Pinpoint the cell where the given text exists, returning its [X, Y] midpoint coordinate. 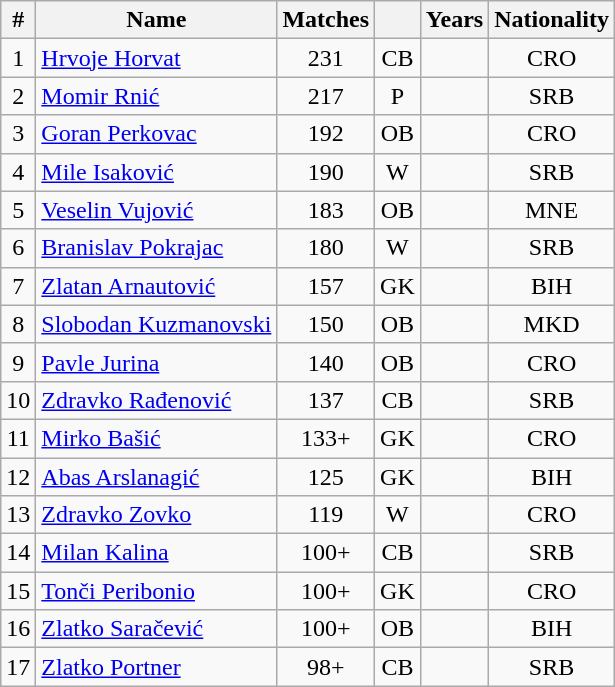
180 [326, 248]
119 [326, 515]
10 [18, 400]
140 [326, 362]
Zlatan Arnautović [156, 286]
157 [326, 286]
1 [18, 58]
14 [18, 553]
98+ [326, 667]
Branislav Pokrajac [156, 248]
11 [18, 438]
13 [18, 515]
Slobodan Kuzmanovski [156, 324]
133+ [326, 438]
Mile Isaković [156, 172]
Momir Rnić [156, 96]
Milan Kalina [156, 553]
9 [18, 362]
Zlatko Portner [156, 667]
125 [326, 477]
Name [156, 20]
5 [18, 210]
Mirko Bašić [156, 438]
7 [18, 286]
Goran Perkovac [156, 134]
12 [18, 477]
8 [18, 324]
Pavle Jurina [156, 362]
17 [18, 667]
MKD [552, 324]
190 [326, 172]
183 [326, 210]
Veselin Vujović [156, 210]
6 [18, 248]
# [18, 20]
3 [18, 134]
192 [326, 134]
Hrvoje Horvat [156, 58]
150 [326, 324]
137 [326, 400]
Zdravko Rađenović [156, 400]
16 [18, 629]
Years [454, 20]
MNE [552, 210]
Tonči Peribonio [156, 591]
Matches [326, 20]
Abas Arslanagić [156, 477]
15 [18, 591]
217 [326, 96]
Zdravko Zovko [156, 515]
2 [18, 96]
4 [18, 172]
P [398, 96]
Zlatko Saračević [156, 629]
Nationality [552, 20]
231 [326, 58]
